For the text-containing cell, return its midpoint in (X, Y) coordinate format. 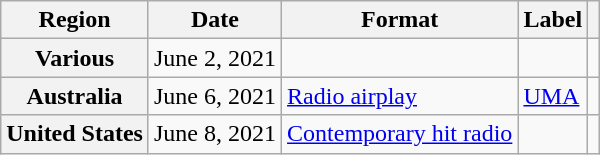
Label (553, 20)
Date (214, 20)
June 2, 2021 (214, 58)
Contemporary hit radio (400, 134)
Radio airplay (400, 96)
Various (75, 58)
June 6, 2021 (214, 96)
UMA (553, 96)
Format (400, 20)
Australia (75, 96)
June 8, 2021 (214, 134)
Region (75, 20)
United States (75, 134)
